Determine the [x, y] coordinate at the center of the cell enclosing the given text.  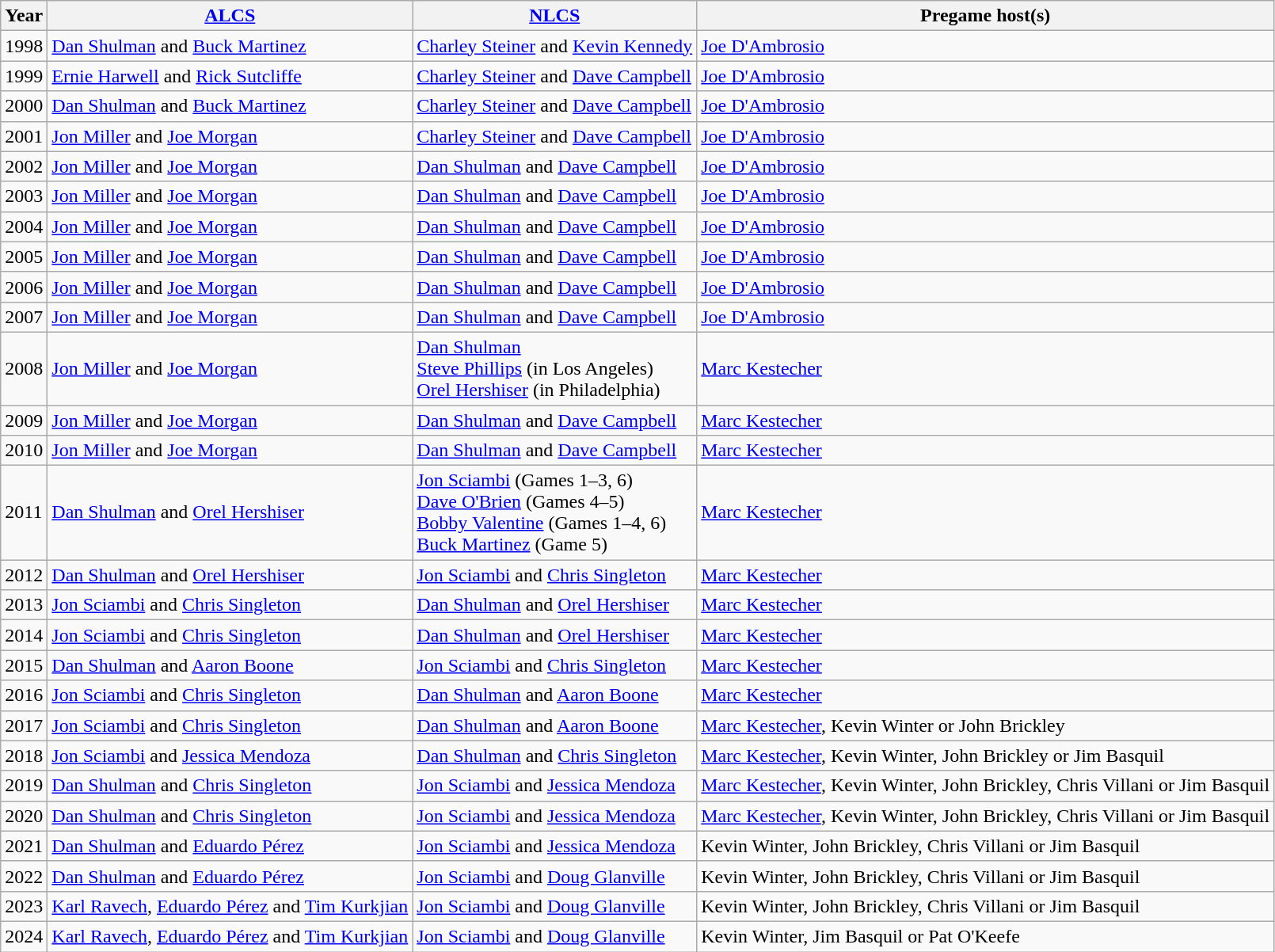
2010 [24, 451]
ALCS [230, 16]
Charley Steiner and Kevin Kennedy [554, 46]
2014 [24, 635]
2018 [24, 756]
2008 [24, 368]
2024 [24, 936]
2019 [24, 786]
Year [24, 16]
2002 [24, 166]
2016 [24, 695]
2013 [24, 605]
2005 [24, 257]
Marc Kestecher, Kevin Winter or John Brickley [985, 725]
2009 [24, 421]
2020 [24, 816]
2000 [24, 106]
2017 [24, 725]
2015 [24, 665]
2001 [24, 136]
2023 [24, 906]
1999 [24, 76]
2006 [24, 287]
Dan ShulmanSteve Phillips (in Los Angeles)Orel Hershiser (in Philadelphia) [554, 368]
2021 [24, 846]
Ernie Harwell and Rick Sutcliffe [230, 76]
2007 [24, 317]
Kevin Winter, Jim Basquil or Pat O'Keefe [985, 936]
2022 [24, 876]
NLCS [554, 16]
Jon Sciambi (Games 1–3, 6)Dave O'Brien (Games 4–5)Bobby Valentine (Games 1–4, 6)Buck Martinez (Game 5) [554, 513]
Marc Kestecher, Kevin Winter, John Brickley or Jim Basquil [985, 756]
2004 [24, 227]
1998 [24, 46]
2012 [24, 575]
Pregame host(s) [985, 16]
2003 [24, 196]
2011 [24, 513]
